Scan for the cell matching the given text and deliver its (x, y) coordinate at center. 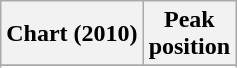
Chart (2010) (72, 34)
Peakposition (189, 34)
